Provide the [x, y] coordinate of the cell's center where the given text is located.  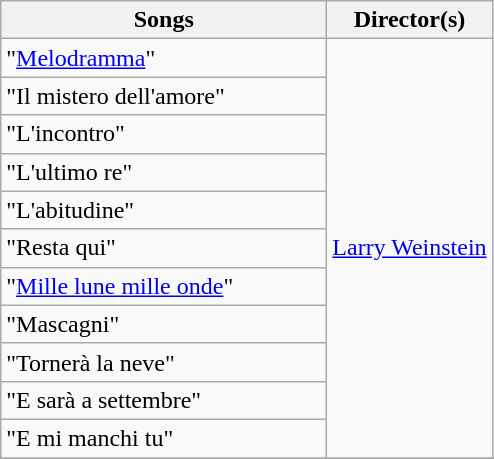
"E mi manchi tu" [164, 438]
"L'ultimo re" [164, 172]
Larry Weinstein [410, 248]
"Mascagni" [164, 324]
"Resta qui" [164, 248]
"L'abitudine" [164, 210]
"Melodramma" [164, 58]
Songs [164, 20]
"Il mistero dell'amore" [164, 96]
"Tornerà la neve" [164, 362]
Director(s) [410, 20]
"L'incontro" [164, 134]
"Mille lune mille onde" [164, 286]
"E sarà a settembre" [164, 400]
